Find where the given text appears and provide that cell's center as [X, Y] coordinate. 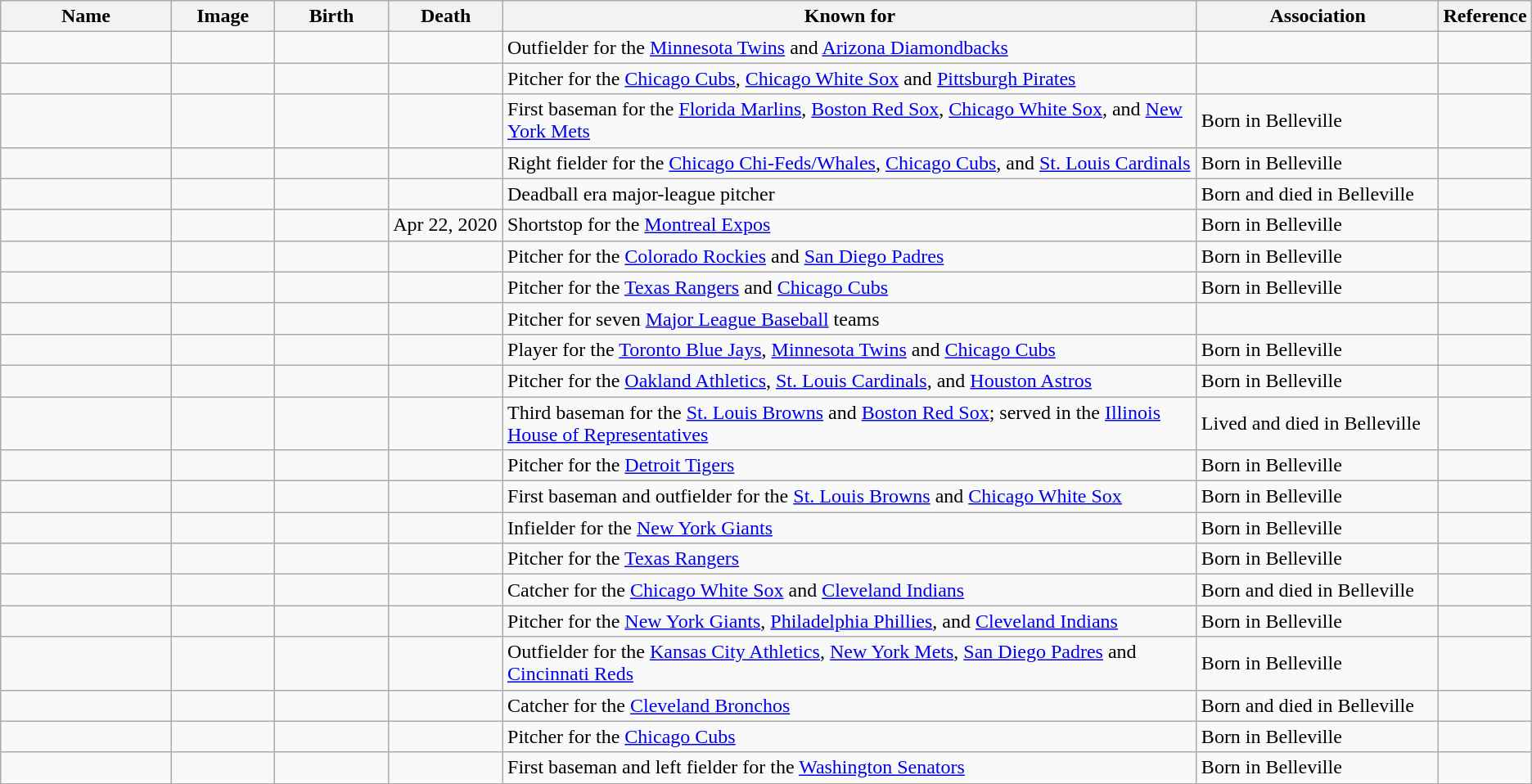
Deadball era major-league pitcher [850, 194]
Third baseman for the St. Louis Browns and Boston Red Sox; served in the Illinois House of Representatives [850, 422]
Name [86, 16]
Apr 22, 2020 [446, 225]
Reference [1485, 16]
Image [223, 16]
Pitcher for the New York Giants, Philadelphia Phillies, and Cleveland Indians [850, 621]
Shortstop for the Montreal Expos [850, 225]
Pitcher for the Detroit Tigers [850, 466]
Pitcher for the Texas Rangers [850, 559]
Catcher for the Cleveland Bronchos [850, 705]
Birth [331, 16]
First baseman and left fielder for the Washington Senators [850, 768]
Lived and died in Belleville [1318, 422]
Pitcher for the Colorado Rockies and San Diego Padres [850, 256]
Pitcher for the Chicago Cubs, Chicago White Sox and Pittsburgh Pirates [850, 79]
First baseman and outfielder for the St. Louis Browns and Chicago White Sox [850, 497]
Right fielder for the Chicago Chi-Feds/Whales, Chicago Cubs, and St. Louis Cardinals [850, 163]
Association [1318, 16]
Catcher for the Chicago White Sox and Cleveland Indians [850, 590]
Player for the Toronto Blue Jays, Minnesota Twins and Chicago Cubs [850, 349]
Known for [850, 16]
Outfielder for the Minnesota Twins and Arizona Diamondbacks [850, 47]
Outfielder for the Kansas City Athletics, New York Mets, San Diego Padres and Cincinnati Reds [850, 663]
Pitcher for the Texas Rangers and Chicago Cubs [850, 287]
Pitcher for seven Major League Baseball teams [850, 318]
Infielder for the New York Giants [850, 528]
Pitcher for the Chicago Cubs [850, 737]
Death [446, 16]
First baseman for the Florida Marlins, Boston Red Sox, Chicago White Sox, and New York Mets [850, 121]
Pitcher for the Oakland Athletics, St. Louis Cardinals, and Houston Astros [850, 381]
